Pinpoint the cell where the given text exists, returning its (X, Y) midpoint coordinate. 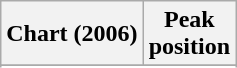
Peakposition (189, 34)
Chart (2006) (72, 34)
